Return [X, Y] of the center of cell containing provided text 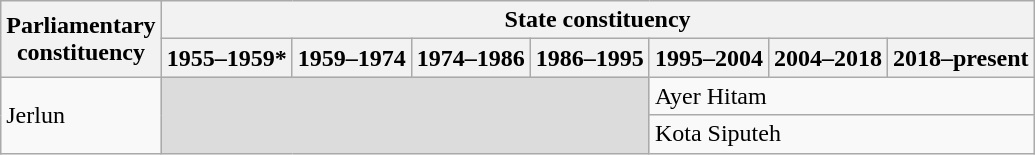
Ayer Hitam [842, 96]
1974–1986 [470, 58]
2004–2018 [828, 58]
1995–2004 [708, 58]
Jerlun [81, 115]
1986–1995 [590, 58]
State constituency [598, 20]
Kota Siputeh [842, 134]
1959–1974 [352, 58]
Parliamentaryconstituency [81, 39]
2018–present [960, 58]
1955–1959* [226, 58]
